Find where the given text appears and provide that cell's center as (X, Y) coordinate. 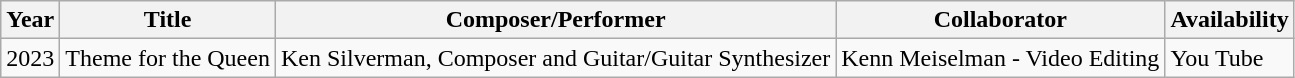
Availability (1230, 20)
Kenn Meiselman - Video Editing (1000, 58)
Collaborator (1000, 20)
Year (30, 20)
2023 (30, 58)
Composer/Performer (555, 20)
Title (168, 20)
Ken Silverman, Composer and Guitar/Guitar Synthesizer (555, 58)
You Tube (1230, 58)
Theme for the Queen (168, 58)
